Capture the cell that displays the provided text and extract its (X, Y) central coordinate. 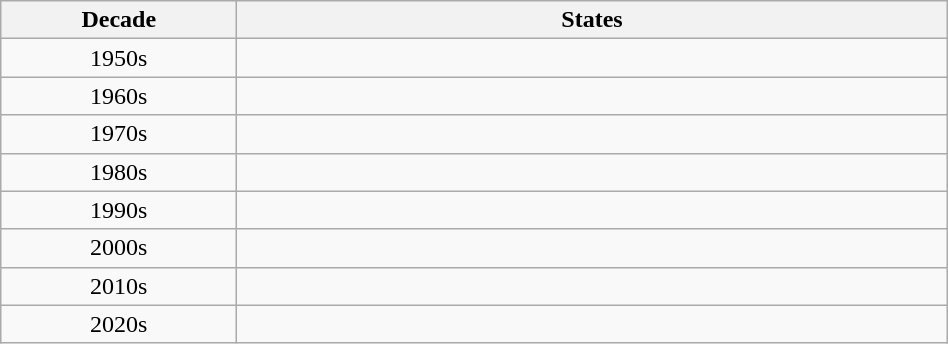
2010s (119, 286)
1950s (119, 58)
1990s (119, 210)
1960s (119, 96)
Decade (119, 20)
1970s (119, 134)
1980s (119, 172)
2020s (119, 324)
States (592, 20)
2000s (119, 248)
